Provide the (X, Y) coordinate of the cell's center where the given text is located.  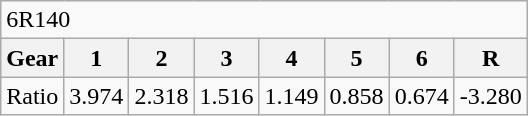
2.318 (162, 96)
6 (422, 58)
0.858 (356, 96)
5 (356, 58)
1.149 (292, 96)
0.674 (422, 96)
1 (96, 58)
-3.280 (490, 96)
Gear (32, 58)
3.974 (96, 96)
4 (292, 58)
Ratio (32, 96)
R (490, 58)
3 (226, 58)
1.516 (226, 96)
2 (162, 58)
6R140 (264, 20)
